Output the (x, y) coordinate of the center of the cell containing the given text.  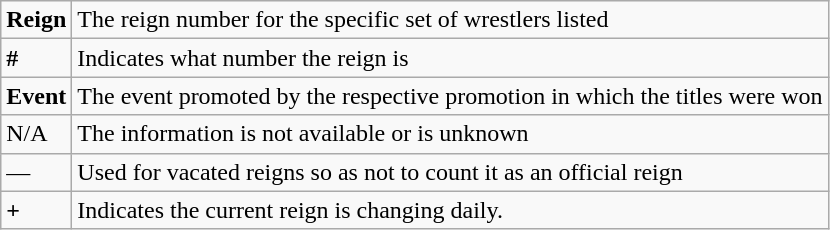
Used for vacated reigns so as not to count it as an official reign (450, 172)
The information is not available or is unknown (450, 134)
— (36, 172)
Indicates what number the reign is (450, 58)
+ (36, 210)
Event (36, 96)
The reign number for the specific set of wrestlers listed (450, 20)
The event promoted by the respective promotion in which the titles were won (450, 96)
Indicates the current reign is changing daily. (450, 210)
Reign (36, 20)
# (36, 58)
N/A (36, 134)
